Identify which cell holds the provided text, then report its (x, y) central coordinate. 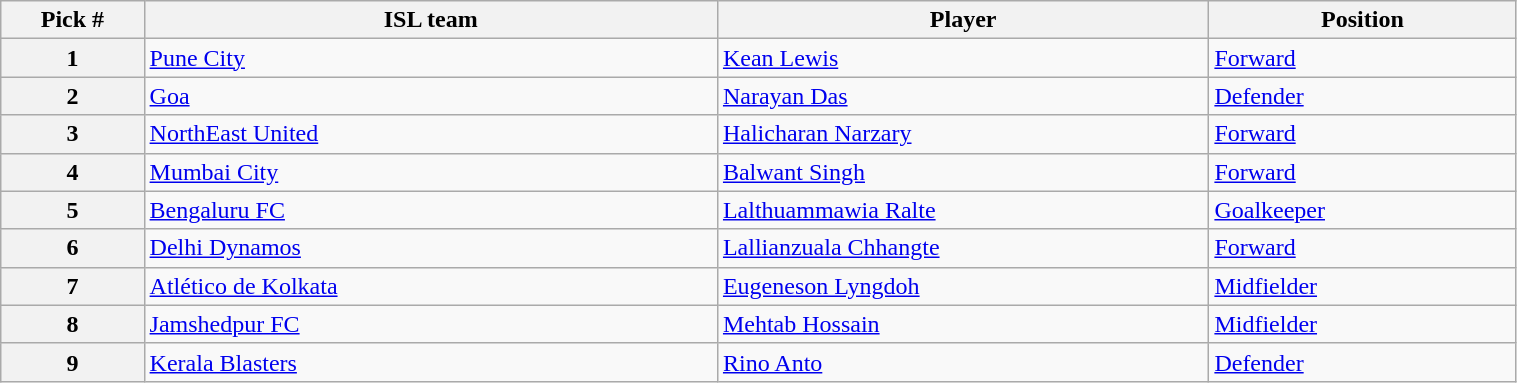
Pick # (72, 20)
Eugeneson Lyngdoh (962, 286)
Pune City (430, 58)
Balwant Singh (962, 172)
7 (72, 286)
NorthEast United (430, 134)
ISL team (430, 20)
Atlético de Kolkata (430, 286)
1 (72, 58)
4 (72, 172)
Player (962, 20)
8 (72, 324)
Kerala Blasters (430, 362)
Rino Anto (962, 362)
Position (1362, 20)
6 (72, 248)
Lalthuammawia Ralte (962, 210)
Lallianzuala Chhangte (962, 248)
5 (72, 210)
Goalkeeper (1362, 210)
Halicharan Narzary (962, 134)
Delhi Dynamos (430, 248)
3 (72, 134)
Mehtab Hossain (962, 324)
Goa (430, 96)
Jamshedpur FC (430, 324)
Mumbai City (430, 172)
Bengaluru FC (430, 210)
9 (72, 362)
Kean Lewis (962, 58)
Narayan Das (962, 96)
2 (72, 96)
